Pinpoint the cell where the given text exists, returning its [X, Y] midpoint coordinate. 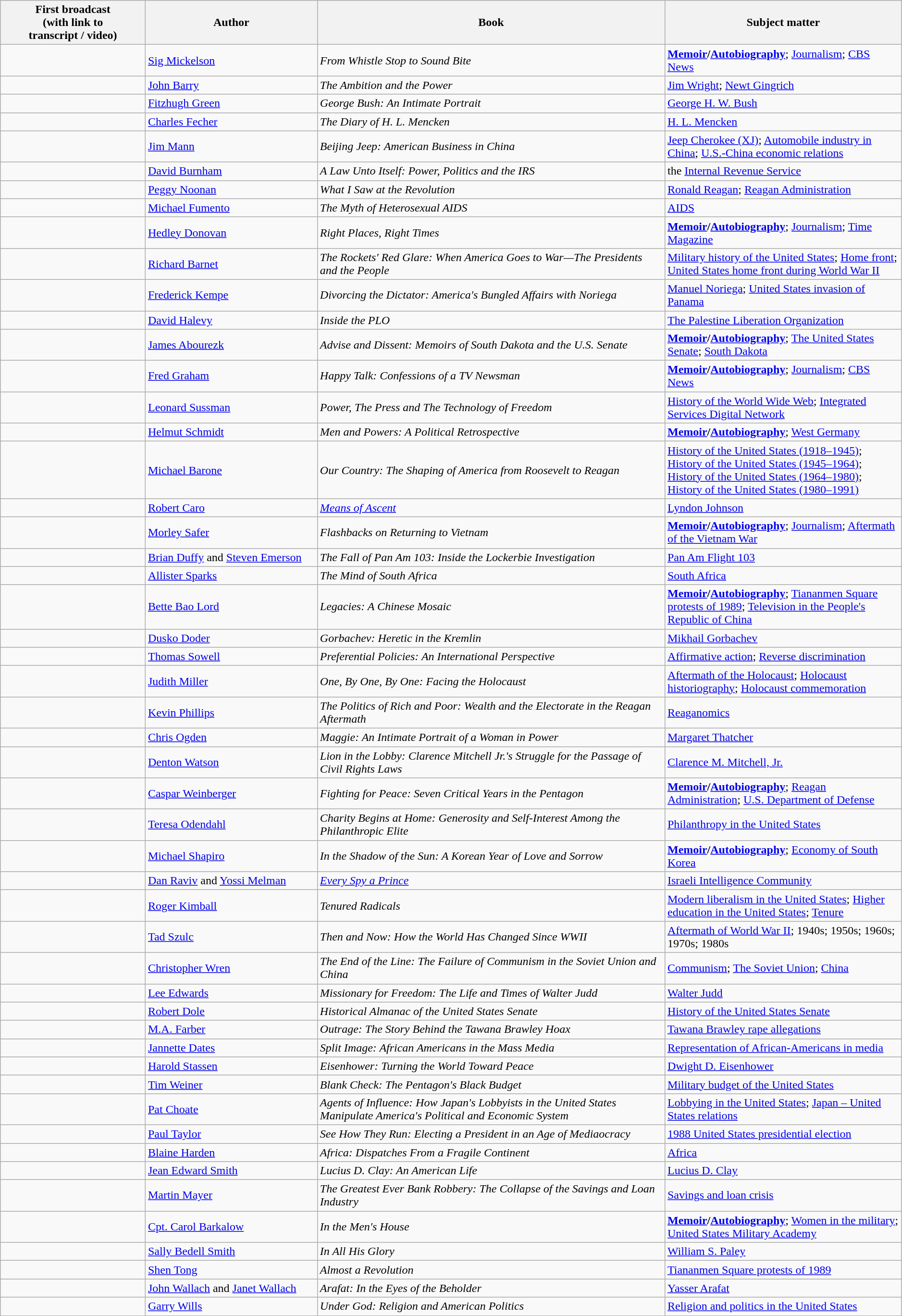
Modern liberalism in the United States; Higher education in the United States; Tenure [783, 906]
Beijing Jeep: American Business in China [491, 146]
Blank Check: The Pentagon's Black Budget [491, 1084]
Fred Graham [231, 376]
Fighting for Peace: Seven Critical Years in the Pentagon [491, 793]
David Halevy [231, 320]
South Africa [783, 576]
Robert Caro [231, 508]
Caspar Weinberger [231, 793]
Legacies: A Chinese Mosaic [491, 607]
Lobbying in the United States; Japan – United States relations [783, 1109]
The Fall of Pan Am 103: Inside the Lockerbie Investigation [491, 557]
Michael Barone [231, 470]
Walter Judd [783, 993]
A Law Unto Itself: Power, Politics and the IRS [491, 171]
Yasser Arafat [783, 1288]
Inside the PLO [491, 320]
Reaganomics [783, 713]
Cpt. Carol Barkalow [231, 1227]
John Barry [231, 85]
Agents of Influence: How Japan's Lobbyists in the United States Manipulate America's Political and Economic System [491, 1109]
In the Shadow of the Sun: A Korean Year of Love and Sorrow [491, 856]
Pat Choate [231, 1109]
Preferential Policies: An International Perspective [491, 656]
Subject matter [783, 23]
Jeep Cherokee (XJ); Automobile industry in China; U.S.-China economic relations [783, 146]
Author [231, 23]
Communism; The Soviet Union; China [783, 968]
Harold Stassen [231, 1066]
Hedley Donovan [231, 233]
Peggy Noonan [231, 189]
Happy Talk: Confessions of a TV Newsman [491, 376]
Memoir/Autobiography; Women in the military; United States Military Academy [783, 1227]
The Rockets' Red Glare: When America Goes to War—The Presidents and the People [491, 263]
The Politics of Rich and Poor: Wealth and the Electorate in the Reagan Aftermath [491, 713]
Teresa Odendahl [231, 825]
Power, The Press and The Technology of Freedom [491, 408]
Tenured Radicals [491, 906]
Gorbachev: Heretic in the Kremlin [491, 638]
Martin Mayer [231, 1195]
Under God: Religion and American Politics [491, 1306]
See How They Run: Electing a President in an Age of Mediaocracy [491, 1134]
H. L. Mencken [783, 122]
Ronald Reagan; Reagan Administration [783, 189]
Tawana Brawley rape allegations [783, 1029]
The Myth of Heterosexual AIDS [491, 208]
Memoir/Autobiography; Reagan Administration; U.S. Department of Defense [783, 793]
Memoir/Autobiography; Journalism; Time Magazine [783, 233]
Richard Barnet [231, 263]
Divorcing the Dictator: America's Bungled Affairs with Noriega [491, 295]
Denton Watson [231, 762]
Margaret Thatcher [783, 737]
First broadcast(with link totranscript / video) [73, 23]
Religion and politics in the United States [783, 1306]
Our Country: The Shaping of America from Roosevelt to Reagan [491, 470]
Historical Almanac of the United States Senate [491, 1011]
Frederick Kempe [231, 295]
Michael Shapiro [231, 856]
James Abourezk [231, 345]
The Palestine Liberation Organization [783, 320]
Pan Am Flight 103 [783, 557]
Lyndon Johnson [783, 508]
Aftermath of the Holocaust; Holocaust historiography; Holocaust commemoration [783, 681]
Dwight D. Eisenhower [783, 1066]
Manuel Noriega; United States invasion of Panama [783, 295]
Bette Bao Lord [231, 607]
One, By One, By One: Facing the Holocaust [491, 681]
Israeli Intelligence Community [783, 881]
Almost a Revolution [491, 1270]
Outrage: The Story Behind the Tawana Brawley Hoax [491, 1029]
Split Image: African Americans in the Mass Media [491, 1048]
Mikhail Gorbachev [783, 638]
Memoir/Autobiography; West Germany [783, 432]
Africa: Dispatches From a Fragile Continent [491, 1153]
Flashbacks on Returning to Vietnam [491, 533]
Military history of the United States; Home front; United States home front during World War II [783, 263]
Allister Sparks [231, 576]
Fitzhugh Green [231, 103]
Thomas Sowell [231, 656]
Sally Bedell Smith [231, 1252]
Representation of African-Americans in media [783, 1048]
Christopher Wren [231, 968]
Memoir/Autobiography; The United States Senate; South Dakota [783, 345]
Lee Edwards [231, 993]
Aftermath of World War II; 1940s; 1950s; 1960s; 1970s; 1980s [783, 937]
Right Places, Right Times [491, 233]
George Bush: An Intimate Portrait [491, 103]
Dan Raviv and Yossi Melman [231, 881]
Then and Now: How the World Has Changed Since WWII [491, 937]
History of the World Wide Web; Integrated Services Digital Network [783, 408]
Every Spy a Prince [491, 881]
Dusko Doder [231, 638]
Lucius D. Clay [783, 1171]
M.A. Farber [231, 1029]
The Mind of South Africa [491, 576]
1988 United States presidential election [783, 1134]
Memoir/Autobiography; Economy of South Korea [783, 856]
Book [491, 23]
John Wallach and Janet Wallach [231, 1288]
Savings and loan crisis [783, 1195]
Shen Tong [231, 1270]
The Diary of H. L. Mencken [491, 122]
Tiananmen Square protests of 1989 [783, 1270]
Blaine Harden [231, 1153]
Jim Mann [231, 146]
Tad Szulc [231, 937]
The Ambition and the Power [491, 85]
Jean Edward Smith [231, 1171]
Charity Begins at Home: Generosity and Self-Interest Among the Philanthropic Elite [491, 825]
Michael Fumento [231, 208]
Garry Wills [231, 1306]
Sig Mickelson [231, 61]
Charles Fecher [231, 122]
Helmut Schmidt [231, 432]
Jim Wright; Newt Gingrich [783, 85]
William S. Paley [783, 1252]
Clarence M. Mitchell, Jr. [783, 762]
Memoir/Autobiography; Journalism; Aftermath of the Vietnam War [783, 533]
Africa [783, 1153]
the Internal Revenue Service [783, 171]
The End of the Line: The Failure of Communism in the Soviet Union and China [491, 968]
Advise and Dissent: Memoirs of South Dakota and the U.S. Senate [491, 345]
Morley Safer [231, 533]
Men and Powers: A Political Retrospective [491, 432]
Brian Duffy and Steven Emerson [231, 557]
From Whistle Stop to Sound Bite [491, 61]
Arafat: In the Eyes of the Beholder [491, 1288]
In the Men's House [491, 1227]
AIDS [783, 208]
Means of Ascent [491, 508]
History of the United States Senate [783, 1011]
Lion in the Lobby: Clarence Mitchell Jr.'s Struggle for the Passage of Civil Rights Laws [491, 762]
Jannette Dates [231, 1048]
Leonard Sussman [231, 408]
Chris Ogden [231, 737]
The Greatest Ever Bank Robbery: The Collapse of the Savings and Loan Industry [491, 1195]
Maggie: An Intimate Portrait of a Woman in Power [491, 737]
What I Saw at the Revolution [491, 189]
Roger Kimball [231, 906]
Robert Dole [231, 1011]
Philanthropy in the United States [783, 825]
George H. W. Bush [783, 103]
Tim Weiner [231, 1084]
David Burnham [231, 171]
In All His Glory [491, 1252]
Lucius D. Clay: An American Life [491, 1171]
Military budget of the United States [783, 1084]
Paul Taylor [231, 1134]
Memoir/Autobiography; Tiananmen Square protests of 1989; Television in the People's Republic of China [783, 607]
Eisenhower: Turning the World Toward Peace [491, 1066]
Missionary for Freedom: The Life and Times of Walter Judd [491, 993]
Kevin Phillips [231, 713]
Affirmative action; Reverse discrimination [783, 656]
Judith Miller [231, 681]
